Output the [X, Y] coordinate of the center of the cell containing the given text.  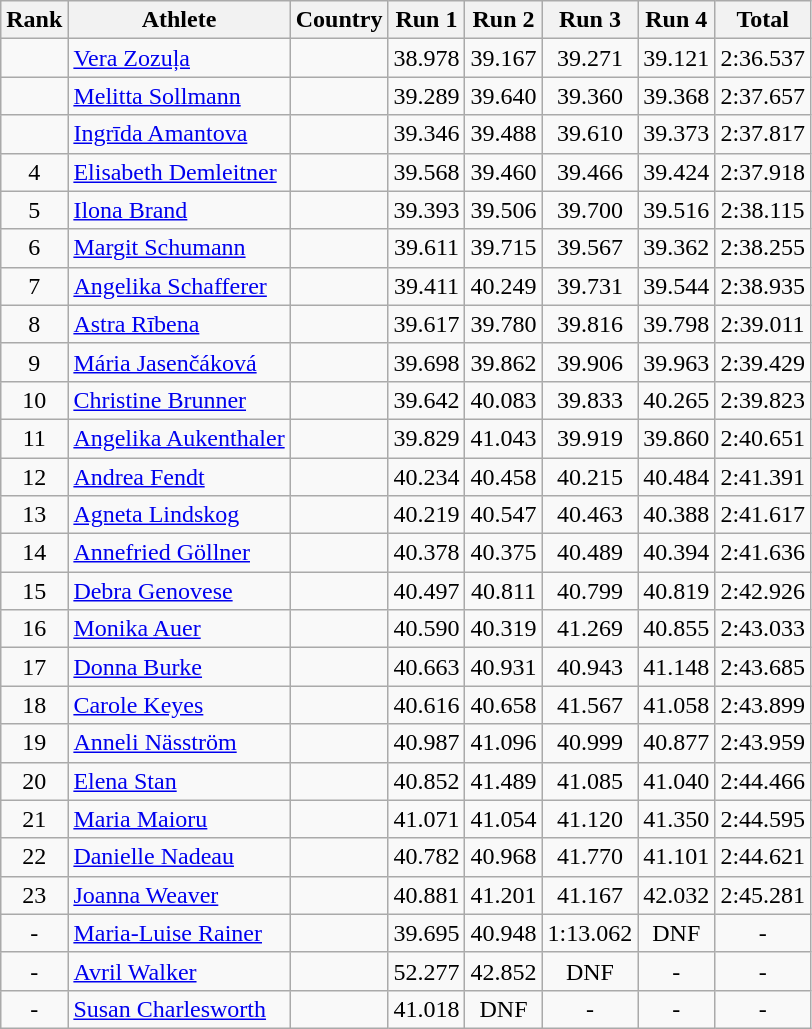
39.271 [590, 58]
40.948 [504, 933]
40.234 [426, 477]
Susan Charlesworth [179, 1009]
39.695 [426, 933]
39.963 [676, 362]
41.120 [590, 819]
Run 4 [676, 20]
9 [34, 362]
Vera Zozuļa [179, 58]
Donna Burke [179, 667]
22 [34, 857]
Danielle Nadeau [179, 857]
41.167 [590, 895]
40.616 [426, 705]
41.201 [504, 895]
39.798 [676, 324]
21 [34, 819]
39.567 [590, 248]
18 [34, 705]
39.346 [426, 134]
52.277 [426, 971]
Margit Schumann [179, 248]
2:45.281 [763, 895]
12 [34, 477]
39.731 [590, 286]
40.852 [426, 781]
2:38.935 [763, 286]
2:43.959 [763, 743]
8 [34, 324]
40.083 [504, 400]
39.698 [426, 362]
39.516 [676, 210]
40.999 [590, 743]
2:41.391 [763, 477]
39.610 [590, 134]
42.032 [676, 895]
39.611 [426, 248]
2:39.011 [763, 324]
2:39.823 [763, 400]
39.829 [426, 438]
39.780 [504, 324]
39.700 [590, 210]
41.269 [590, 629]
40.463 [590, 515]
1:13.062 [590, 933]
Melitta Sollmann [179, 96]
39.860 [676, 438]
Total [763, 20]
2:43.899 [763, 705]
Avril Walker [179, 971]
39.715 [504, 248]
Ingrīda Amantova [179, 134]
Debra Genovese [179, 591]
11 [34, 438]
Monika Auer [179, 629]
39.544 [676, 286]
Athlete [179, 20]
40.458 [504, 477]
2:37.657 [763, 96]
4 [34, 172]
Andrea Fendt [179, 477]
40.881 [426, 895]
Angelika Aukenthaler [179, 438]
41.096 [504, 743]
39.488 [504, 134]
Maria Maioru [179, 819]
39.424 [676, 172]
20 [34, 781]
40.799 [590, 591]
Christine Brunner [179, 400]
17 [34, 667]
40.394 [676, 553]
41.770 [590, 857]
39.167 [504, 58]
40.663 [426, 667]
41.018 [426, 1009]
40.375 [504, 553]
39.289 [426, 96]
40.819 [676, 591]
Agneta Lindskog [179, 515]
40.590 [426, 629]
39.833 [590, 400]
Annefried Göllner [179, 553]
40.931 [504, 667]
Astra Rībena [179, 324]
40.388 [676, 515]
2:37.817 [763, 134]
2:39.429 [763, 362]
39.362 [676, 248]
39.640 [504, 96]
40.877 [676, 743]
2:41.636 [763, 553]
40.658 [504, 705]
2:38.255 [763, 248]
2:44.595 [763, 819]
39.368 [676, 96]
40.855 [676, 629]
2:36.537 [763, 58]
40.811 [504, 591]
Angelika Schafferer [179, 286]
40.489 [590, 553]
39.460 [504, 172]
39.816 [590, 324]
40.943 [590, 667]
39.411 [426, 286]
Country [339, 20]
38.978 [426, 58]
40.319 [504, 629]
41.489 [504, 781]
Anneli Näsström [179, 743]
42.852 [504, 971]
40.547 [504, 515]
39.393 [426, 210]
Elisabeth Demleitner [179, 172]
Rank [34, 20]
Elena Stan [179, 781]
Run 2 [504, 20]
41.040 [676, 781]
2:43.033 [763, 629]
39.906 [590, 362]
40.782 [426, 857]
39.373 [676, 134]
2:44.621 [763, 857]
2:41.617 [763, 515]
39.617 [426, 324]
7 [34, 286]
41.054 [504, 819]
Joanna Weaver [179, 895]
40.968 [504, 857]
14 [34, 553]
41.567 [590, 705]
40.378 [426, 553]
15 [34, 591]
41.350 [676, 819]
41.148 [676, 667]
41.071 [426, 819]
41.058 [676, 705]
2:38.115 [763, 210]
2:43.685 [763, 667]
40.484 [676, 477]
Maria-Luise Rainer [179, 933]
41.085 [590, 781]
40.219 [426, 515]
5 [34, 210]
39.862 [504, 362]
13 [34, 515]
2:42.926 [763, 591]
Run 3 [590, 20]
40.249 [504, 286]
Mária Jasenčáková [179, 362]
Run 1 [426, 20]
39.466 [590, 172]
2:37.918 [763, 172]
10 [34, 400]
2:44.466 [763, 781]
39.919 [590, 438]
2:40.651 [763, 438]
39.360 [590, 96]
40.215 [590, 477]
23 [34, 895]
Ilona Brand [179, 210]
39.642 [426, 400]
Carole Keyes [179, 705]
41.101 [676, 857]
41.043 [504, 438]
40.265 [676, 400]
40.987 [426, 743]
16 [34, 629]
39.568 [426, 172]
6 [34, 248]
39.121 [676, 58]
40.497 [426, 591]
39.506 [504, 210]
19 [34, 743]
